For the text-containing cell, return its midpoint in [x, y] coordinate format. 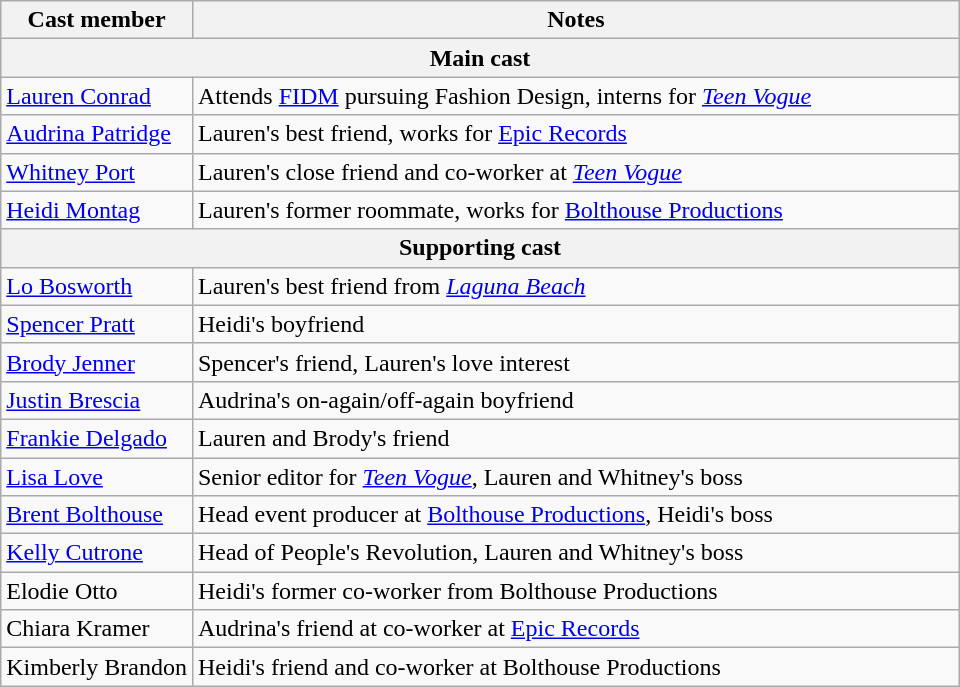
Lauren's best friend, works for Epic Records [576, 134]
Lisa Love [97, 477]
Heidi's friend and co-worker at Bolthouse Productions [576, 667]
Whitney Port [97, 172]
Heidi Montag [97, 210]
Justin Brescia [97, 400]
Supporting cast [480, 248]
Spencer's friend, Lauren's love interest [576, 362]
Kelly Cutrone [97, 553]
Lauren Conrad [97, 96]
Cast member [97, 20]
Brent Bolthouse [97, 515]
Kimberly Brandon [97, 667]
Audrina's friend at co-worker at Epic Records [576, 629]
Lauren's close friend and co-worker at Teen Vogue [576, 172]
Lauren's best friend from Laguna Beach [576, 286]
Notes [576, 20]
Chiara Kramer [97, 629]
Audrina Patridge [97, 134]
Brody Jenner [97, 362]
Heidi's boyfriend [576, 324]
Lauren and Brody's friend [576, 438]
Lauren's former roommate, works for Bolthouse Productions [576, 210]
Senior editor for Teen Vogue, Lauren and Whitney's boss [576, 477]
Spencer Pratt [97, 324]
Audrina's on-again/off-again boyfriend [576, 400]
Head of People's Revolution, Lauren and Whitney's boss [576, 553]
Elodie Otto [97, 591]
Attends FIDM pursuing Fashion Design, interns for Teen Vogue [576, 96]
Main cast [480, 58]
Heidi's former co-worker from Bolthouse Productions [576, 591]
Frankie Delgado [97, 438]
Head event producer at Bolthouse Productions, Heidi's boss [576, 515]
Lo Bosworth [97, 286]
